Find where the given text appears and provide that cell's center as (X, Y) coordinate. 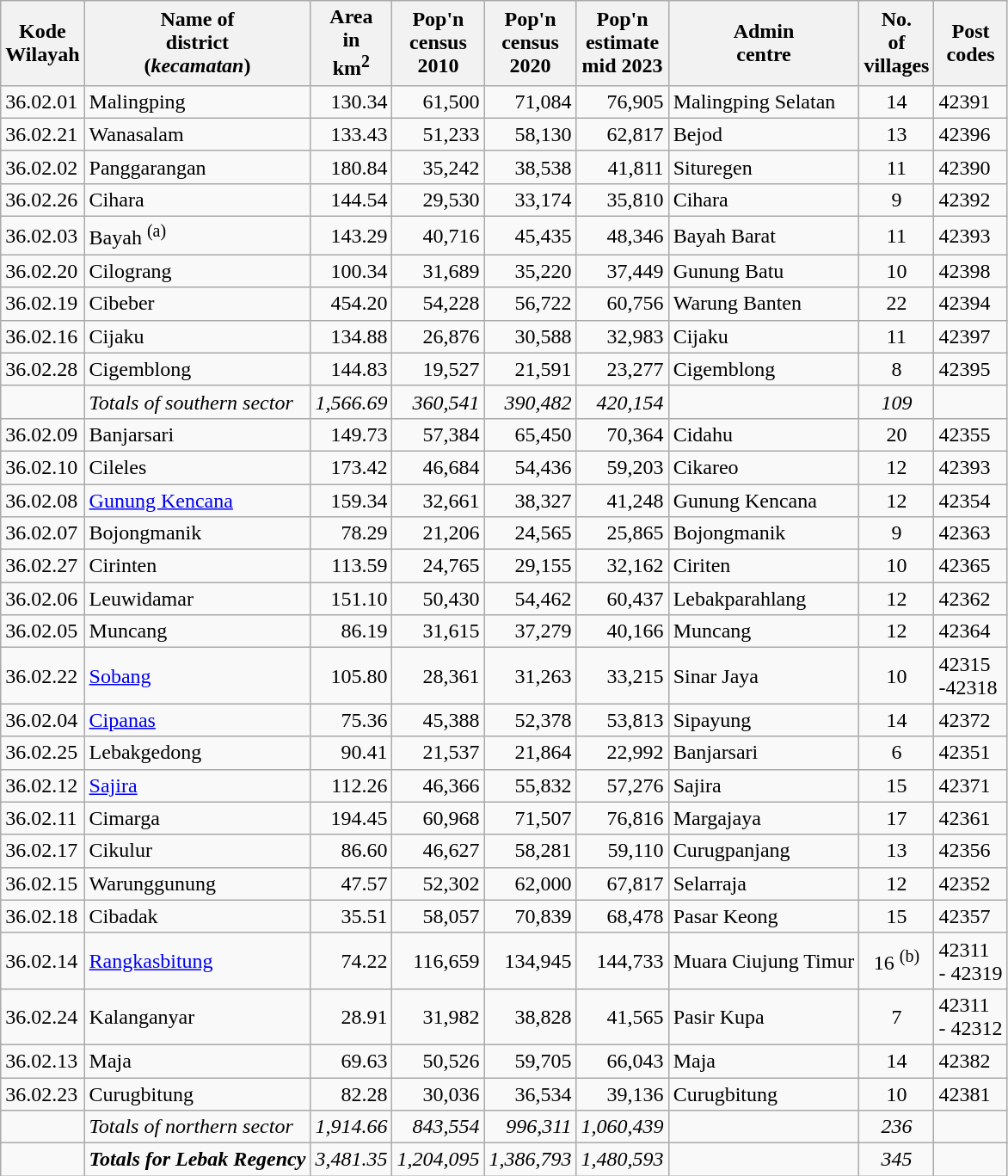
42362 (970, 599)
Sobang (198, 676)
Sinar Jaya (764, 676)
21,864 (530, 753)
36.02.03 (43, 236)
843,554 (439, 1127)
180.84 (351, 167)
1,566.69 (351, 402)
42354 (970, 501)
36.02.08 (43, 501)
36.02.02 (43, 167)
134.88 (351, 336)
Pasir Kupa (764, 1017)
74.22 (351, 960)
Selarraja (764, 884)
390,482 (530, 402)
31,689 (439, 271)
21,591 (530, 369)
42361 (970, 818)
32,661 (439, 501)
28,361 (439, 676)
78.29 (351, 533)
1,386,793 (530, 1160)
42364 (970, 631)
Cilograng (198, 271)
60,756 (623, 304)
26,876 (439, 336)
Malingping Selatan (764, 102)
42382 (970, 1061)
66,043 (623, 1061)
Postcodes (970, 43)
31,615 (439, 631)
36.02.21 (43, 134)
105.80 (351, 676)
Kalanganyar (198, 1017)
194.45 (351, 818)
3,481.35 (351, 1160)
1,914.66 (351, 1127)
50,430 (439, 599)
112.26 (351, 785)
Lebakgedong (198, 753)
42390 (970, 167)
24,765 (439, 566)
71,084 (530, 102)
50,526 (439, 1061)
Name ofdistrict(kecamatan) (198, 43)
36.02.06 (43, 599)
42311- 42312 (970, 1017)
42311- 42319 (970, 960)
36.02.15 (43, 884)
113.59 (351, 566)
36.02.04 (43, 720)
29,530 (439, 200)
70,839 (530, 916)
36.02.22 (43, 676)
No. ofvillages (896, 43)
36.02.11 (43, 818)
Totals for Lebak Regency (198, 1160)
67,817 (623, 884)
33,174 (530, 200)
38,828 (530, 1017)
134,945 (530, 960)
54,228 (439, 304)
42397 (970, 336)
17 (896, 818)
38,327 (530, 501)
100.34 (351, 271)
Bayah Barat (764, 236)
62,000 (530, 884)
Pop'ncensus2010 (439, 43)
42355 (970, 434)
69.63 (351, 1061)
55,832 (530, 785)
144.54 (351, 200)
37,279 (530, 631)
36.02.14 (43, 960)
32,162 (623, 566)
60,968 (439, 818)
1,204,095 (439, 1160)
Sipayung (764, 720)
36.02.05 (43, 631)
36.02.28 (43, 369)
36.02.20 (43, 271)
42391 (970, 102)
Cikareo (764, 467)
Margajaya (764, 818)
Cibeber (198, 304)
36.02.13 (43, 1061)
Malingping (198, 102)
Pasar Keong (764, 916)
Cibadak (198, 916)
62,817 (623, 134)
45,435 (530, 236)
Leuwidamar (198, 599)
42392 (970, 200)
Panggarangan (198, 167)
31,982 (439, 1017)
159.34 (351, 501)
21,206 (439, 533)
Admin centre (764, 43)
144,733 (623, 960)
Lebakparahlang (764, 599)
36.02.26 (43, 200)
56,722 (530, 304)
116,659 (439, 960)
36.02.09 (43, 434)
454.20 (351, 304)
22,992 (623, 753)
41,565 (623, 1017)
Curugpanjang (764, 851)
42365 (970, 566)
1,060,439 (623, 1127)
28.91 (351, 1017)
57,276 (623, 785)
65,450 (530, 434)
53,813 (623, 720)
7 (896, 1017)
Muara Ciujung Timur (764, 960)
45,388 (439, 720)
996,311 (530, 1127)
420,154 (623, 402)
20 (896, 434)
32,983 (623, 336)
109 (896, 402)
90.41 (351, 753)
37,449 (623, 271)
75.36 (351, 720)
42394 (970, 304)
46,627 (439, 851)
33,215 (623, 676)
Wanasalam (198, 134)
Gunung Batu (764, 271)
Totals of northern sector (198, 1127)
Pop'ncensus2020 (530, 43)
35,242 (439, 167)
48,346 (623, 236)
30,036 (439, 1094)
36.02.12 (43, 785)
Pop'nestimatemid 2023 (623, 43)
54,436 (530, 467)
82.28 (351, 1094)
23,277 (623, 369)
149.73 (351, 434)
76,905 (623, 102)
35.51 (351, 916)
58,281 (530, 851)
360,541 (439, 402)
46,684 (439, 467)
76,816 (623, 818)
Cileles (198, 467)
38,538 (530, 167)
58,130 (530, 134)
143.29 (351, 236)
60,437 (623, 599)
36.02.01 (43, 102)
19,527 (439, 369)
36.02.19 (43, 304)
61,500 (439, 102)
36,534 (530, 1094)
42352 (970, 884)
16 (b) (896, 960)
52,378 (530, 720)
Rangkasbitung (198, 960)
173.42 (351, 467)
36.02.18 (43, 916)
42398 (970, 271)
Kode Wilayah (43, 43)
59,110 (623, 851)
59,203 (623, 467)
40,166 (623, 631)
Totals of southern sector (198, 402)
30,588 (530, 336)
68,478 (623, 916)
41,811 (623, 167)
42351 (970, 753)
39,136 (623, 1094)
Cimarga (198, 818)
Warunggunung (198, 884)
36.02.16 (43, 336)
Cidahu (764, 434)
24,565 (530, 533)
86.60 (351, 851)
47.57 (351, 884)
35,810 (623, 200)
42356 (970, 851)
42396 (970, 134)
70,364 (623, 434)
25,865 (623, 533)
Situregen (764, 167)
130.34 (351, 102)
71,507 (530, 818)
42363 (970, 533)
86.19 (351, 631)
Warung Banten (764, 304)
54,462 (530, 599)
58,057 (439, 916)
133.43 (351, 134)
42395 (970, 369)
Cipanas (198, 720)
36.02.24 (43, 1017)
42372 (970, 720)
1,480,593 (623, 1160)
42315-42318 (970, 676)
Cikulur (198, 851)
6 (896, 753)
345 (896, 1160)
36.02.23 (43, 1094)
36.02.07 (43, 533)
Bejod (764, 134)
236 (896, 1127)
40,716 (439, 236)
35,220 (530, 271)
57,384 (439, 434)
42371 (970, 785)
59,705 (530, 1061)
36.02.10 (43, 467)
22 (896, 304)
144.83 (351, 369)
Bayah (a) (198, 236)
Cirinten (198, 566)
41,248 (623, 501)
36.02.27 (43, 566)
151.10 (351, 599)
Ciriten (764, 566)
36.02.17 (43, 851)
51,233 (439, 134)
21,537 (439, 753)
42381 (970, 1094)
31,263 (530, 676)
Area in km2 (351, 43)
52,302 (439, 884)
46,366 (439, 785)
29,155 (530, 566)
8 (896, 369)
36.02.25 (43, 753)
42357 (970, 916)
